Identify which cell holds the provided text, then report its [X, Y] central coordinate. 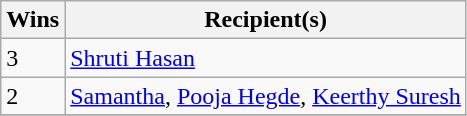
Wins [33, 20]
Shruti Hasan [266, 58]
3 [33, 58]
Recipient(s) [266, 20]
Samantha, Pooja Hegde, Keerthy Suresh [266, 96]
2 [33, 96]
